Determine the [X, Y] coordinate at the center of the cell enclosing the given text.  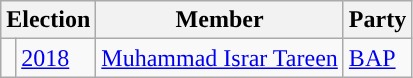
Muhammad Israr Tareen [220, 58]
BAP [377, 58]
Election [48, 20]
2018 [56, 58]
Member [220, 20]
Party [377, 20]
